Identify which cell holds the provided text, then report its [x, y] central coordinate. 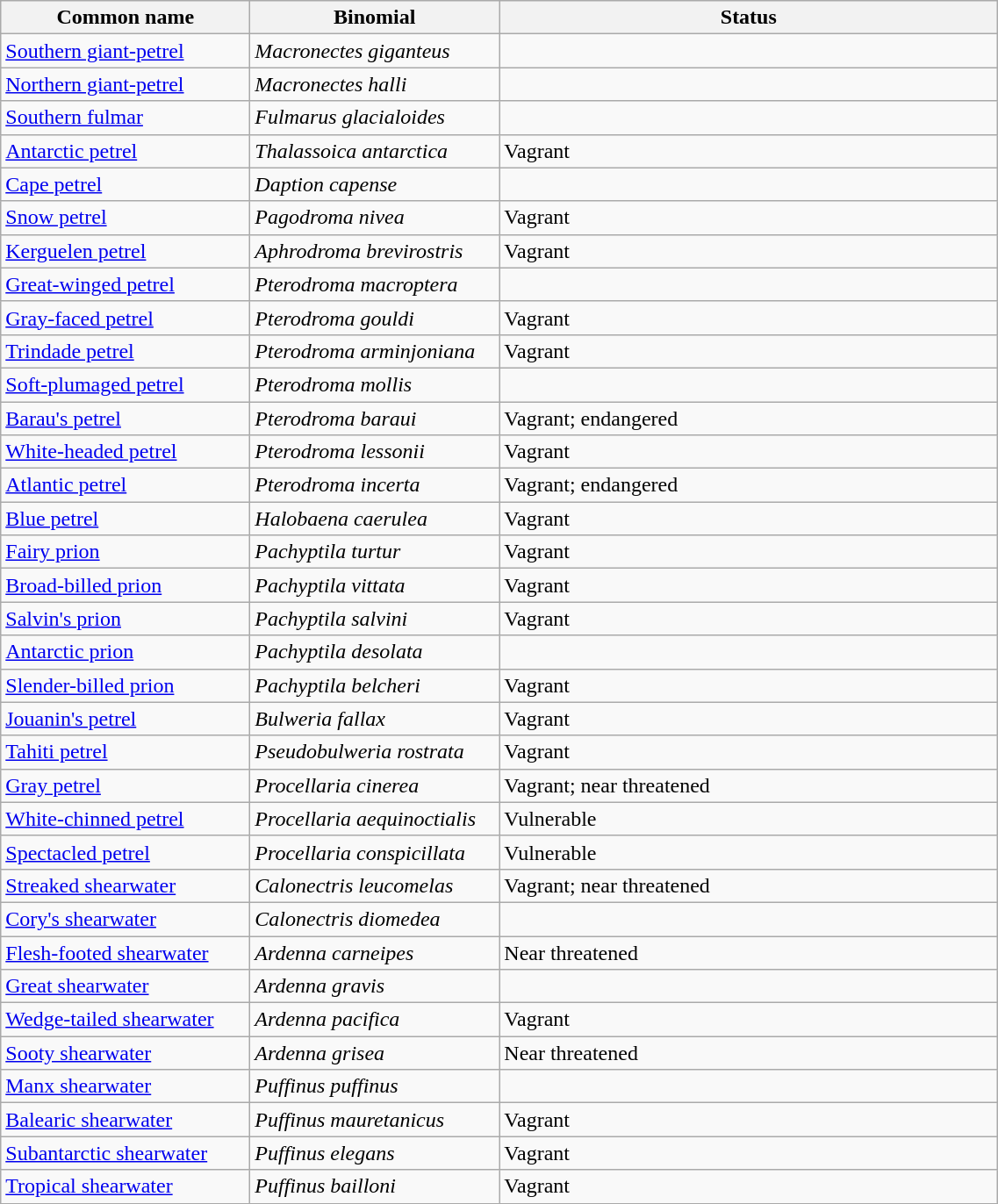
Pterodroma mollis [375, 384]
Gray-faced petrel [126, 318]
Halobaena caerulea [375, 519]
Pseudobulweria rostrata [375, 752]
Great-winged petrel [126, 284]
Thalassoica antarctica [375, 151]
Fulmarus glacialoides [375, 118]
Atlantic petrel [126, 485]
Salvin's prion [126, 619]
Pterodroma incerta [375, 485]
Antarctic prion [126, 652]
Balearic shearwater [126, 1120]
Pterodroma baraui [375, 419]
Broad-billed prion [126, 585]
Ardenna grisea [375, 1053]
Tropical shearwater [126, 1186]
Calonectris leucomelas [375, 885]
Aphrodroma brevirostris [375, 251]
Pachyptila desolata [375, 652]
Wedge-tailed shearwater [126, 1020]
Macronectes halli [375, 84]
Subantarctic shearwater [126, 1153]
Sooty shearwater [126, 1053]
Trindade petrel [126, 351]
Bulweria fallax [375, 719]
Procellaria cinerea [375, 785]
Ardenna carneipes [375, 952]
Pachyptila vittata [375, 585]
Pagodroma nivea [375, 218]
Puffinus puffinus [375, 1086]
Binomial [375, 18]
Cape petrel [126, 184]
Status [749, 18]
Streaked shearwater [126, 885]
Pterodroma gouldi [375, 318]
Macronectes giganteus [375, 51]
Barau's petrel [126, 419]
Ardenna pacifica [375, 1020]
Procellaria conspicillata [375, 852]
Fairy prion [126, 552]
Pterodroma macroptera [375, 284]
Northern giant-petrel [126, 84]
Puffinus bailloni [375, 1186]
Soft-plumaged petrel [126, 384]
Pachyptila belcheri [375, 685]
Calonectris diomedea [375, 919]
Southern giant-petrel [126, 51]
Gray petrel [126, 785]
Southern fulmar [126, 118]
Kerguelen petrel [126, 251]
Cory's shearwater [126, 919]
Tahiti petrel [126, 752]
Manx shearwater [126, 1086]
Common name [126, 18]
Pachyptila turtur [375, 552]
Pterodroma lessonii [375, 452]
Pterodroma arminjoniana [375, 351]
Pachyptila salvini [375, 619]
Antarctic petrel [126, 151]
Daption capense [375, 184]
Puffinus mauretanicus [375, 1120]
Ardenna gravis [375, 986]
White-chinned petrel [126, 819]
Slender-billed prion [126, 685]
White-headed petrel [126, 452]
Great shearwater [126, 986]
Flesh-footed shearwater [126, 952]
Snow petrel [126, 218]
Jouanin's petrel [126, 719]
Puffinus elegans [375, 1153]
Spectacled petrel [126, 852]
Procellaria aequinoctialis [375, 819]
Blue petrel [126, 519]
